Locate the cell with the specified text and output its (X, Y) center coordinate. 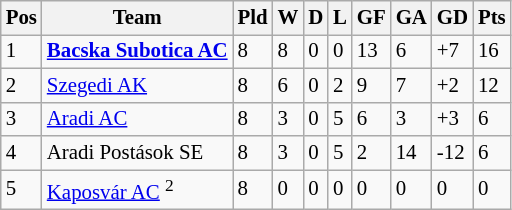
13 (372, 51)
Pts (492, 18)
+2 (452, 85)
7 (412, 85)
4 (22, 153)
1 (22, 51)
Szegedi AK (138, 85)
16 (492, 51)
Bacska Subotica AC (138, 51)
12 (492, 85)
-12 (452, 153)
Pos (22, 18)
GD (452, 18)
+3 (452, 119)
Aradi AC (138, 119)
GA (412, 18)
+7 (452, 51)
Pld (253, 18)
14 (412, 153)
L (340, 18)
GF (372, 18)
Team (138, 18)
9 (372, 85)
Aradi Postások SE (138, 153)
D (316, 18)
W (288, 18)
Kaposvár AC 2 (138, 190)
